Determine the (x, y) coordinate at the center of the cell enclosing the given text.  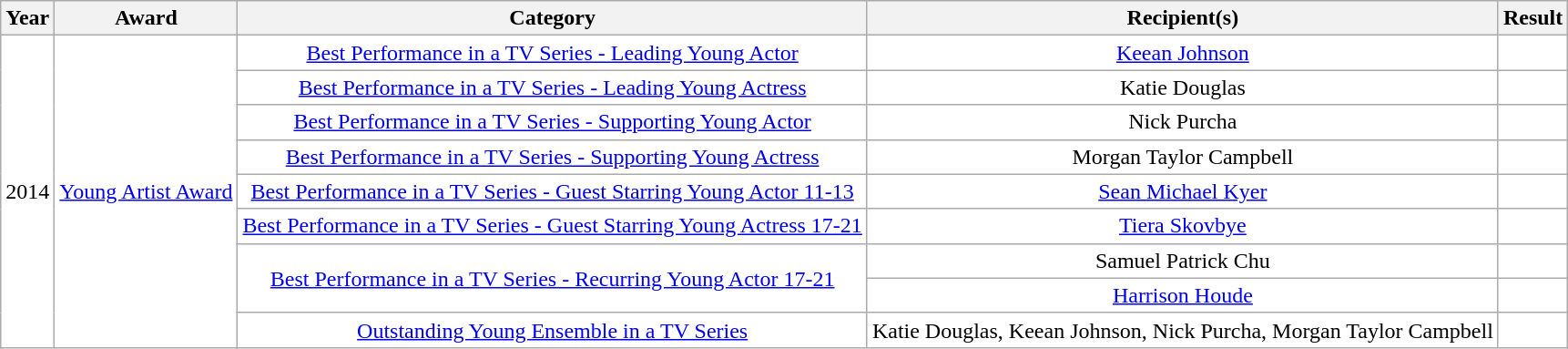
Nick Purcha (1182, 122)
Morgan Taylor Campbell (1182, 157)
Outstanding Young Ensemble in a TV Series (552, 330)
Award (146, 18)
Category (552, 18)
Best Performance in a TV Series - Supporting Young Actress (552, 157)
Samuel Patrick Chu (1182, 261)
Best Performance in a TV Series - Recurring Young Actor 17-21 (552, 278)
Best Performance in a TV Series - Leading Young Actress (552, 87)
Katie Douglas, Keean Johnson, Nick Purcha, Morgan Taylor Campbell (1182, 330)
Best Performance in a TV Series - Guest Starring Young Actress 17-21 (552, 226)
Result (1532, 18)
Young Artist Award (146, 191)
Katie Douglas (1182, 87)
Best Performance in a TV Series - Leading Young Actor (552, 53)
Sean Michael Kyer (1182, 191)
Harrison Houde (1182, 295)
Best Performance in a TV Series - Supporting Young Actor (552, 122)
Recipient(s) (1182, 18)
Year (27, 18)
Keean Johnson (1182, 53)
2014 (27, 191)
Tiera Skovbye (1182, 226)
Best Performance in a TV Series - Guest Starring Young Actor 11-13 (552, 191)
